Return [X, Y] of the center of cell containing provided text 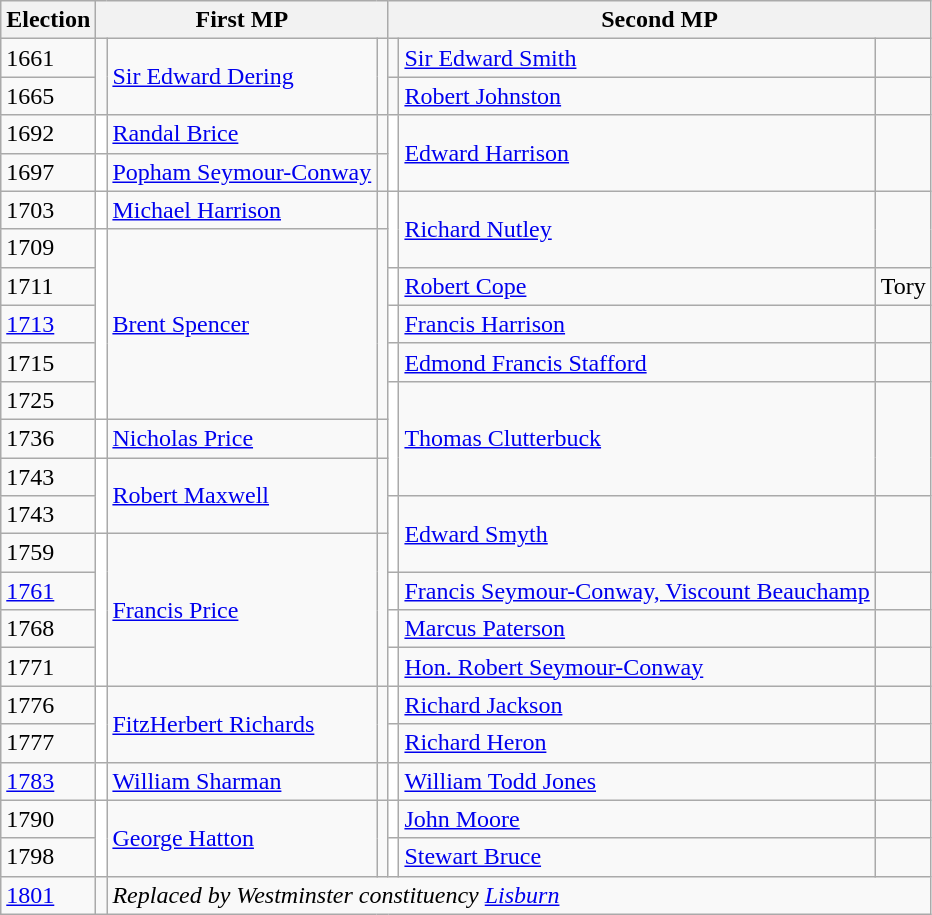
Michael Harrison [242, 210]
Randal Brice [242, 134]
FitzHerbert Richards [242, 724]
First MP [242, 20]
Stewart Bruce [637, 857]
1703 [48, 210]
William Todd Jones [637, 781]
Thomas Clutterbuck [637, 438]
Edmond Francis Stafford [637, 362]
1801 [48, 895]
Second MP [660, 20]
Sir Edward Smith [637, 58]
1761 [48, 591]
Francis Harrison [637, 324]
Robert Johnston [637, 96]
Marcus Paterson [637, 629]
1697 [48, 172]
George Hatton [242, 838]
Hon. Robert Seymour-Conway [637, 667]
Francis Price [242, 610]
Popham Seymour-Conway [242, 172]
1709 [48, 248]
Brent Spencer [242, 324]
Edward Harrison [637, 153]
Robert Maxwell [242, 496]
Richard Nutley [637, 229]
1768 [48, 629]
1790 [48, 819]
Replaced by Westminster constituency Lisburn [519, 895]
1711 [48, 286]
Sir Edward Dering [242, 77]
1736 [48, 438]
William Sharman [242, 781]
1715 [48, 362]
1771 [48, 667]
1665 [48, 96]
1777 [48, 743]
Francis Seymour-Conway, Viscount Beauchamp [637, 591]
Richard Jackson [637, 705]
1759 [48, 553]
1725 [48, 400]
1798 [48, 857]
1692 [48, 134]
1661 [48, 58]
1783 [48, 781]
John Moore [637, 819]
Richard Heron [637, 743]
Edward Smyth [637, 534]
1713 [48, 324]
1776 [48, 705]
Election [48, 20]
Nicholas Price [242, 438]
Tory [903, 286]
Robert Cope [637, 286]
